Detect which cell encompasses the target text, then output its (X, Y) center coordinate. 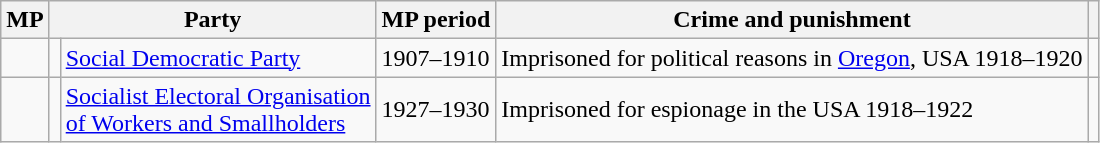
MP (25, 20)
Imprisoned for political reasons in Oregon, USA 1918–1920 (792, 58)
Imprisoned for espionage in the USA 1918–1922 (792, 110)
Socialist Electoral Organisationof Workers and Smallholders (218, 110)
MP period (436, 20)
Crime and punishment (792, 20)
Party (212, 20)
1927–1930 (436, 110)
Social Democratic Party (218, 58)
1907–1910 (436, 58)
